From the cell containing the given text, extract its center point as [X, Y] coordinate. 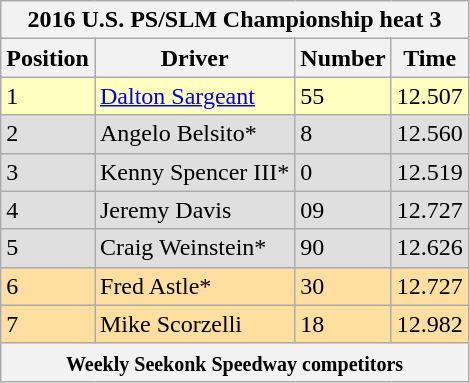
5 [48, 248]
12.626 [430, 248]
0 [343, 172]
55 [343, 96]
4 [48, 210]
Mike Scorzelli [194, 324]
8 [343, 134]
Angelo Belsito* [194, 134]
Number [343, 58]
Driver [194, 58]
1 [48, 96]
7 [48, 324]
12.507 [430, 96]
Craig Weinstein* [194, 248]
12.519 [430, 172]
90 [343, 248]
2016 U.S. PS/SLM Championship heat 3 [235, 20]
6 [48, 286]
Fred Astle* [194, 286]
12.560 [430, 134]
09 [343, 210]
30 [343, 286]
Time [430, 58]
18 [343, 324]
12.982 [430, 324]
Weekly Seekonk Speedway competitors [235, 362]
Dalton Sargeant [194, 96]
3 [48, 172]
Jeremy Davis [194, 210]
2 [48, 134]
Position [48, 58]
Kenny Spencer III* [194, 172]
